Pinpoint the cell where the given text exists, returning its (X, Y) midpoint coordinate. 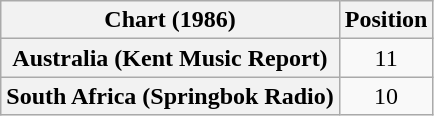
Chart (1986) (170, 20)
Australia (Kent Music Report) (170, 58)
South Africa (Springbok Radio) (170, 96)
Position (386, 20)
10 (386, 96)
11 (386, 58)
